Capture the cell that displays the provided text and extract its (X, Y) central coordinate. 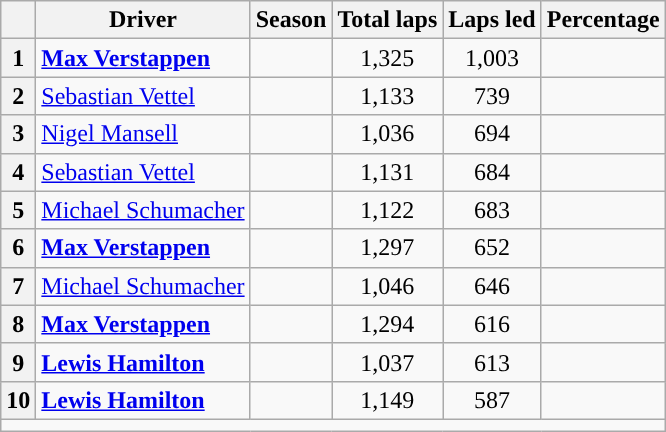
Nigel Mansell (143, 134)
8 (18, 324)
587 (492, 400)
3 (18, 134)
684 (492, 172)
1,294 (388, 324)
10 (18, 400)
7 (18, 286)
Total laps (388, 20)
1,149 (388, 400)
694 (492, 134)
613 (492, 362)
1,046 (388, 286)
1,131 (388, 172)
1,297 (388, 248)
683 (492, 210)
4 (18, 172)
616 (492, 324)
1,325 (388, 58)
1,003 (492, 58)
1,122 (388, 210)
Laps led (492, 20)
9 (18, 362)
Driver (143, 20)
1,036 (388, 134)
739 (492, 96)
646 (492, 286)
5 (18, 210)
1,133 (388, 96)
1 (18, 58)
Season (291, 20)
1,037 (388, 362)
2 (18, 96)
6 (18, 248)
Percentage (603, 20)
652 (492, 248)
